Return the [x, y] coordinate for the center point of the cell that contains the specified text.  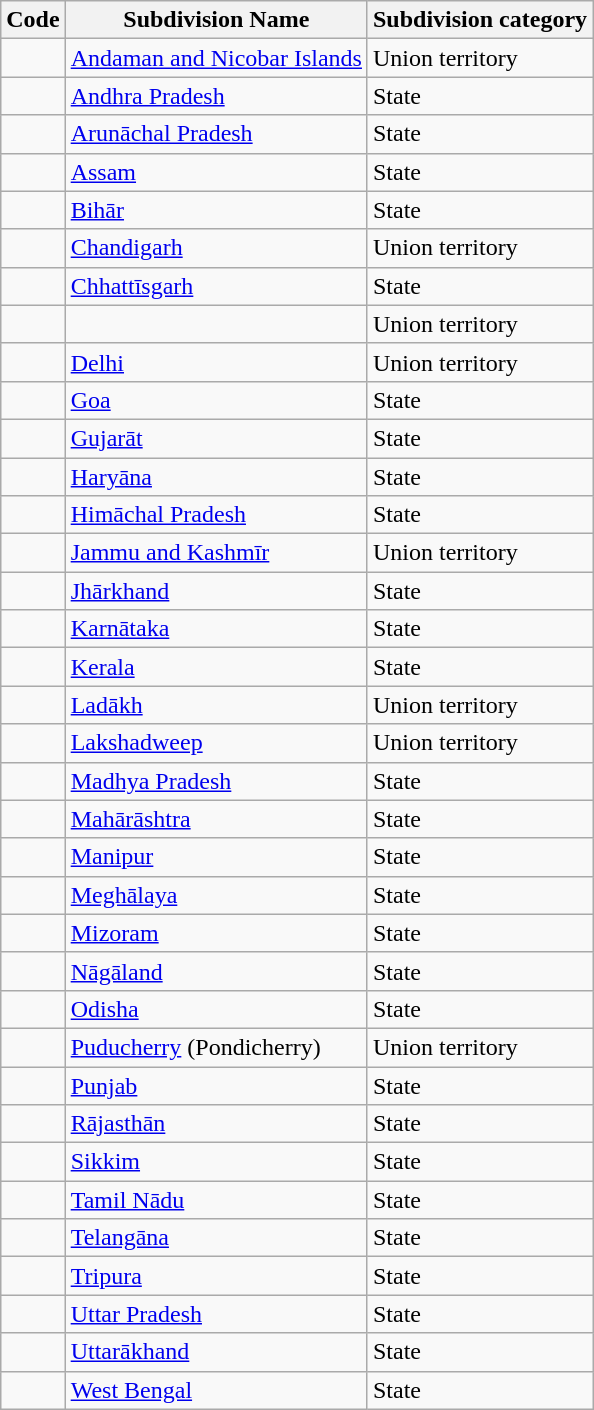
Uttar Pradesh [216, 1314]
Mizoram [216, 933]
Uttarākhand [216, 1352]
Bihār [216, 210]
Madhya Pradesh [216, 781]
Andhra Pradesh [216, 96]
Gujarāt [216, 438]
Mahārāshtra [216, 819]
Jammu and Kashmīr [216, 553]
Meghālaya [216, 895]
Lakshadweep [216, 743]
Sikkim [216, 1162]
Assam [216, 172]
Goa [216, 400]
Kerala [216, 667]
Punjab [216, 1085]
Subdivision Name [216, 20]
Haryāna [216, 477]
Odisha [216, 1009]
Chandigarh [216, 248]
Ladākh [216, 705]
Jhārkhand [216, 591]
Code [33, 20]
Manipur [216, 857]
Tamil Nādu [216, 1200]
Rājasthān [216, 1124]
Tripura [216, 1276]
Karnātaka [216, 629]
West Bengal [216, 1390]
Arunāchal Pradesh [216, 134]
Nāgāland [216, 971]
Chhattīsgarh [216, 286]
Himāchal Pradesh [216, 515]
Telangāna [216, 1238]
Delhi [216, 362]
Subdivision category [480, 20]
Puducherry (Pondicherry) [216, 1047]
Andaman and Nicobar Islands [216, 58]
